Detect which cell encompasses the target text, then output its [X, Y] center coordinate. 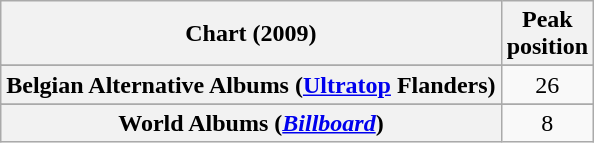
26 [547, 85]
Chart (2009) [251, 34]
World Albums (Billboard) [251, 123]
Belgian Alternative Albums (Ultratop Flanders) [251, 85]
Peakposition [547, 34]
8 [547, 123]
